Extract the [x, y] coordinate from the center of the cell holding the provided text.  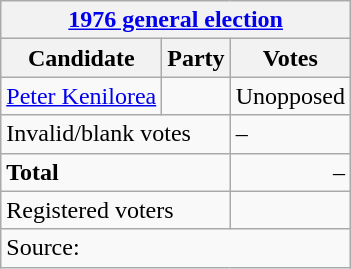
Peter Kenilorea [82, 96]
Unopposed [290, 96]
Votes [290, 58]
Invalid/blank votes [116, 134]
Candidate [82, 58]
Registered voters [116, 210]
1976 general election [176, 20]
Source: [176, 248]
Party [196, 58]
Total [116, 172]
